Extract the (x, y) coordinate from the center of the cell holding the provided text.  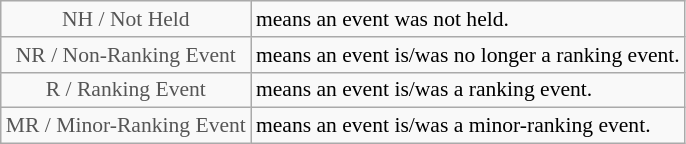
means an event is/was a ranking event. (468, 90)
NR / Non-Ranking Event (126, 55)
means an event is/was a minor-ranking event. (468, 126)
NH / Not Held (126, 19)
MR / Minor-Ranking Event (126, 126)
means an event is/was no longer a ranking event. (468, 55)
R / Ranking Event (126, 90)
means an event was not held. (468, 19)
